Capture the cell that displays the provided text and extract its [X, Y] central coordinate. 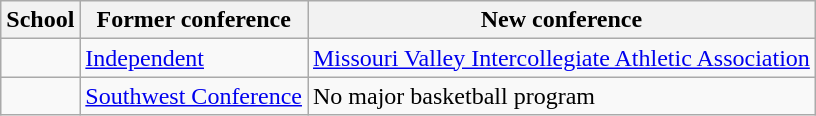
No major basketball program [562, 96]
New conference [562, 20]
School [40, 20]
Former conference [194, 20]
Missouri Valley Intercollegiate Athletic Association [562, 58]
Southwest Conference [194, 96]
Independent [194, 58]
